Provide the (x, y) coordinate of the cell's center where the given text is located.  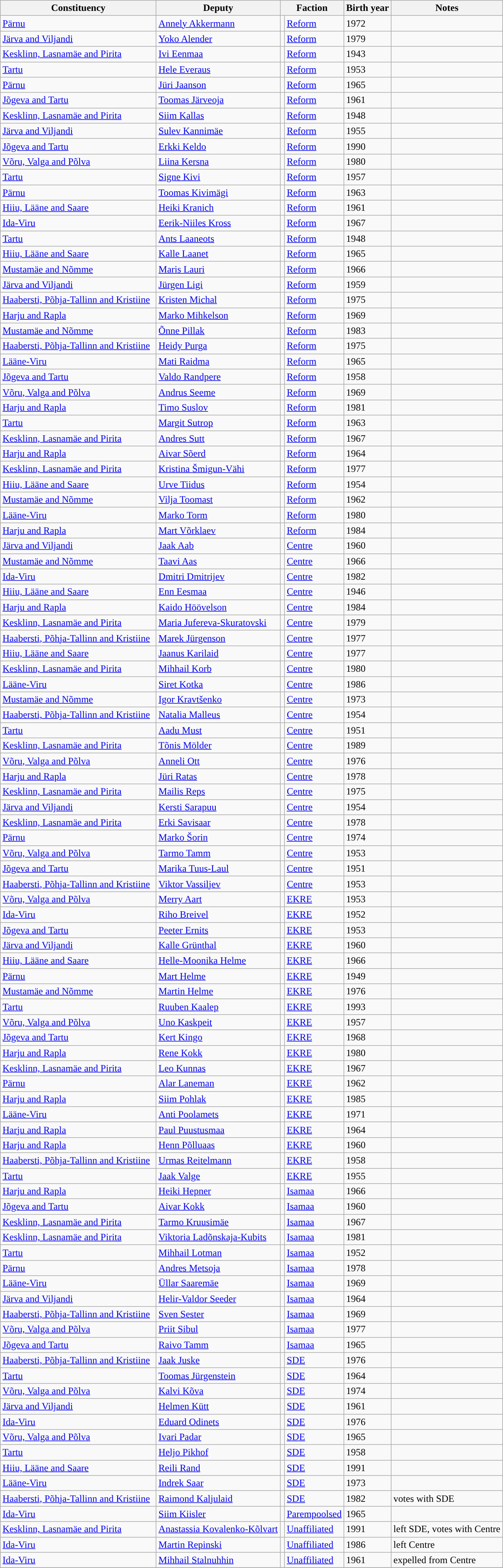
1949 (368, 976)
Toomas Jürgenstein (218, 1375)
Jaak Valge (218, 1176)
Riho Breivel (218, 914)
Mart Võrklaev (218, 530)
Mati Raidma (218, 361)
Henn Põlluaas (218, 1145)
Maria Jufereva-Skuratovski (218, 623)
Kristen Michal (218, 300)
Siim Kiisler (218, 1514)
Margit Sutrop (218, 423)
Jaak Aab (218, 546)
Timo Suslov (218, 407)
Peeter Ernits (218, 930)
Martin Repinski (218, 1545)
Marko Torm (218, 515)
Andrus Seeme (218, 392)
Marko Mihkelson (218, 315)
Sulev Kannimäe (218, 131)
Anastassia Kovalenko-Kõlvart (218, 1529)
Anti Poolamets (218, 1114)
Annely Akkermann (218, 23)
Taavi Aas (218, 561)
Heidy Purga (218, 346)
Maris Lauri (218, 269)
Kristina Šmigun-Vähi (218, 469)
Kert Kingo (218, 1038)
1989 (368, 746)
1985 (368, 1099)
Tarmo Kruusimäe (218, 1222)
Raimond Kaljulaid (218, 1499)
Aadu Must (218, 730)
Dmitri Dmitrijev (218, 576)
Rene Kokk (218, 1053)
Indrek Saar (218, 1483)
Tarmo Tamm (218, 853)
Faction (312, 8)
Urmas Reitelmann (218, 1160)
Andres Sutt (218, 438)
Ivi Eenmaa (218, 54)
left SDE, votes with Centre (447, 1529)
Kalvi Kõva (218, 1391)
Enn Eesmaa (218, 592)
Jüri Jaanson (218, 85)
1959 (368, 285)
Andres Metsoja (218, 1268)
Kalle Grünthal (218, 945)
Natalia Malleus (218, 715)
Aivar Sõerd (218, 454)
Jüri Ratas (218, 776)
Kaido Höövelson (218, 607)
Vilja Toomast (218, 500)
Üllar Saaremäe (218, 1283)
Sven Sester (218, 1314)
1946 (368, 592)
Leo Kunnas (218, 1068)
1972 (368, 23)
Hele Everaus (218, 69)
Helmen Kütt (218, 1406)
Mailis Reps (218, 792)
Uno Kaskpeit (218, 1022)
1990 (368, 146)
Deputy (218, 8)
Anneli Ott (218, 761)
Reili Rand (218, 1468)
1968 (368, 1038)
Helir-Valdor Seeder (218, 1299)
Marek Jürgenson (218, 638)
Notes (447, 8)
Priit Sibul (218, 1329)
Martin Helme (218, 992)
Jürgen Ligi (218, 285)
Õnne Pillak (218, 331)
Yoko Alender (218, 39)
Heiki Hepner (218, 1191)
Erkki Keldo (218, 146)
Tõnis Mölder (218, 746)
Paul Puustusmaa (218, 1130)
Erki Savisaar (218, 822)
1983 (368, 331)
Parempoolsed (314, 1514)
Kalle Laanet (218, 254)
Ruuben Kaalep (218, 1007)
Jaak Juske (218, 1360)
Toomas Kivimägi (218, 193)
expelled from Centre (447, 1560)
Heiki Kranich (218, 208)
left Centre (447, 1545)
Ivari Padar (218, 1437)
Helle-Moonika Helme (218, 961)
Marko Šorin (218, 838)
Marika Tuus-Laul (218, 868)
Alar Laneman (218, 1084)
Jaanus Karilaid (218, 653)
1943 (368, 54)
Constituency (78, 8)
Raivo Tamm (218, 1345)
Kersti Sarapuu (218, 807)
Ants Laaneots (218, 239)
Valdo Randpere (218, 377)
Signe Kivi (218, 177)
Toomas Järveoja (218, 100)
Siret Kotka (218, 684)
Aivar Kokk (218, 1207)
Birth year (368, 8)
Mihhail Korb (218, 669)
Viktoria Ladõnskaja-Kubits (218, 1237)
Siim Pohlak (218, 1099)
1971 (368, 1114)
Mart Helme (218, 976)
1993 (368, 1007)
Liina Kersna (218, 161)
Mihhail Lotman (218, 1253)
Igor Kravtšenko (218, 700)
Eerik-Niiles Kross (218, 223)
Urve Tiidus (218, 484)
Viktor Vassiljev (218, 884)
Mihhail Stalnuhhin (218, 1560)
Eduard Odinets (218, 1421)
Heljo Pikhof (218, 1453)
votes with SDE (447, 1499)
Merry Aart (218, 899)
Siim Kallas (218, 115)
